Return the (X, Y) coordinate for the center point of the cell that contains the specified text.  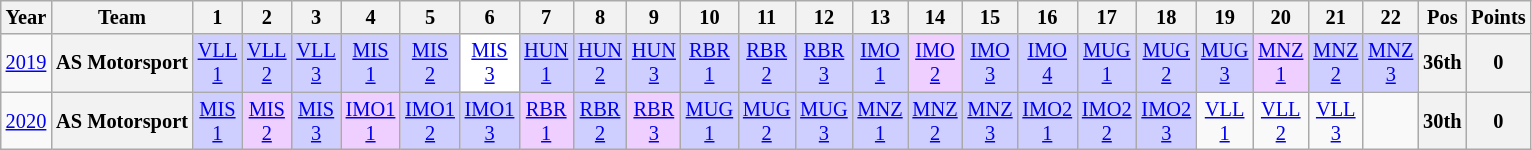
IMO13 (490, 121)
19 (1224, 17)
9 (654, 17)
IMO11 (371, 121)
6 (490, 17)
IMO1 (880, 63)
8 (600, 17)
2020 (26, 121)
1 (218, 17)
IMO12 (430, 121)
Team (122, 17)
4 (371, 17)
HUN1 (546, 63)
IMO3 (990, 63)
20 (1280, 17)
Pos (1442, 17)
5 (430, 17)
Year (26, 17)
18 (1167, 17)
Points (1498, 17)
HUN2 (600, 63)
IMO23 (1167, 121)
IMO4 (1047, 63)
22 (1390, 17)
2 (266, 17)
36th (1442, 63)
IMO22 (1107, 121)
IMO21 (1047, 121)
16 (1047, 17)
21 (1336, 17)
15 (990, 17)
10 (710, 17)
11 (766, 17)
3 (316, 17)
2019 (26, 63)
IMO2 (936, 63)
17 (1107, 17)
7 (546, 17)
13 (880, 17)
HUN3 (654, 63)
14 (936, 17)
12 (824, 17)
30th (1442, 121)
